Output the [x, y] coordinate of the center of the cell containing the given text.  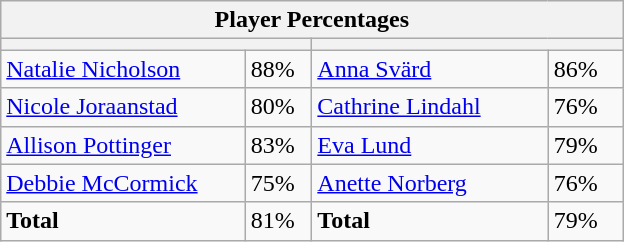
Allison Pottinger [124, 145]
75% [278, 183]
83% [278, 145]
Cathrine Lindahl [430, 107]
Natalie Nicholson [124, 69]
88% [278, 69]
80% [278, 107]
86% [586, 69]
Nicole Joraanstad [124, 107]
Player Percentages [312, 20]
Anna Svärd [430, 69]
Eva Lund [430, 145]
Debbie McCormick [124, 183]
Anette Norberg [430, 183]
81% [278, 221]
